Pinpoint the cell where the given text exists, returning its [X, Y] midpoint coordinate. 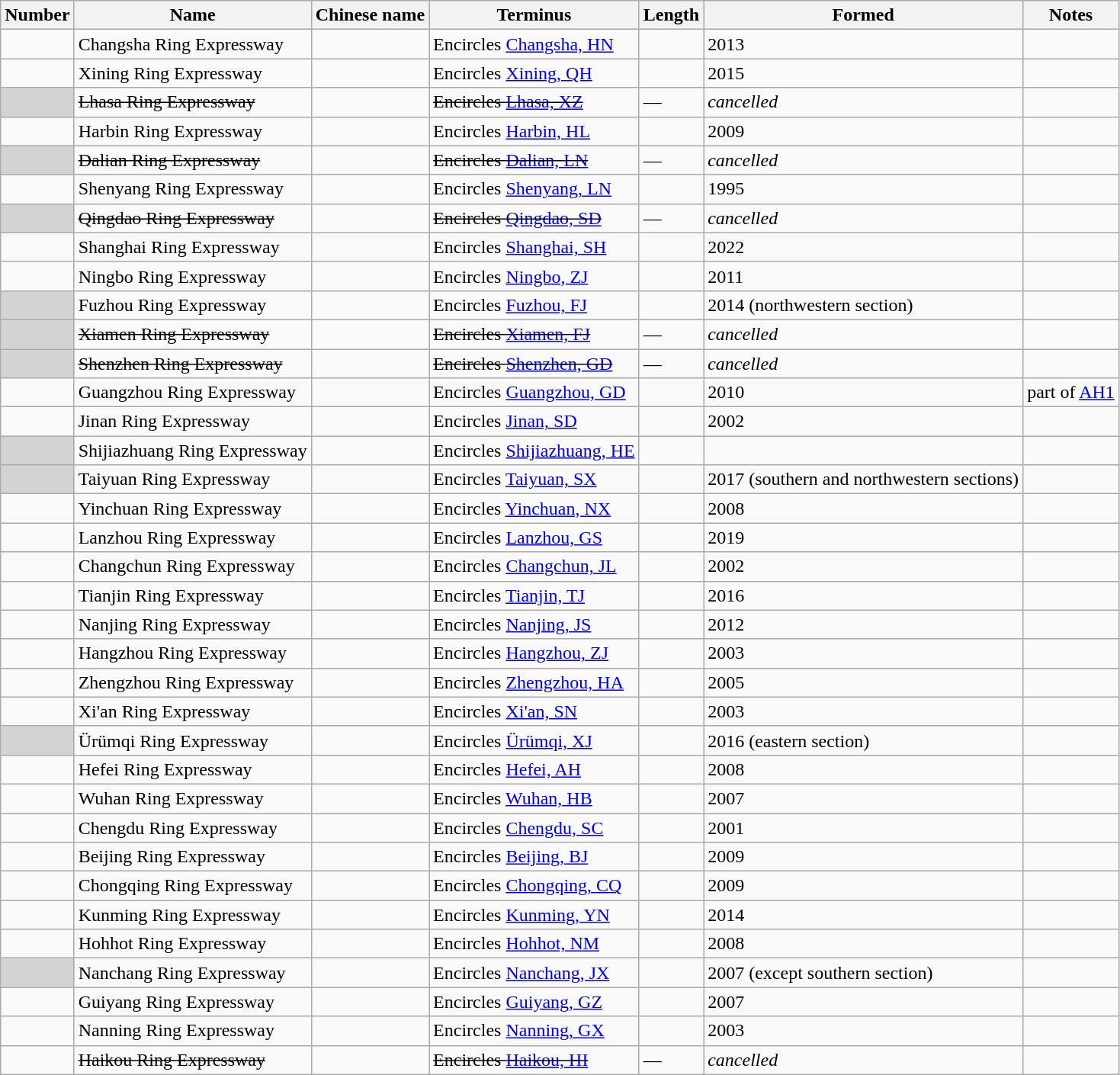
Nanchang Ring Expressway [192, 973]
Encircles Shanghai, SH [534, 247]
Number [37, 15]
Encircles Nanjing, JS [534, 624]
Encircles Shijiazhuang, HE [534, 451]
Encircles Guangzhou, GD [534, 393]
Encircles Beijing, BJ [534, 857]
Lhasa Ring Expressway [192, 102]
Encircles Hohhot, NM [534, 944]
Xiamen Ring Expressway [192, 334]
Wuhan Ring Expressway [192, 798]
Encircles Jinan, SD [534, 422]
Yinchuan Ring Expressway [192, 509]
Encircles Shenzhen, GD [534, 364]
Guangzhou Ring Expressway [192, 393]
2012 [863, 624]
2005 [863, 682]
Hefei Ring Expressway [192, 769]
Chinese name [370, 15]
Encircles Guiyang, GZ [534, 1002]
Encircles Zhengzhou, HA [534, 682]
Taiyuan Ring Expressway [192, 480]
Encircles Haikou, HI [534, 1060]
Encircles Chongqing, CQ [534, 886]
2011 [863, 276]
Encircles Changchun, JL [534, 566]
Guiyang Ring Expressway [192, 1002]
Lanzhou Ring Expressway [192, 537]
Encircles Ningbo, ZJ [534, 276]
Ningbo Ring Expressway [192, 276]
2010 [863, 393]
Encircles Fuzhou, FJ [534, 305]
Fuzhou Ring Expressway [192, 305]
2013 [863, 44]
Nanjing Ring Expressway [192, 624]
Encircles Wuhan, HB [534, 798]
Encircles Nanning, GX [534, 1031]
Encircles Shenyang, LN [534, 189]
Terminus [534, 15]
Zhengzhou Ring Expressway [192, 682]
2017 (southern and northwestern sections) [863, 480]
2016 (eastern section) [863, 740]
Chengdu Ring Expressway [192, 827]
Encircles Dalian, LN [534, 160]
Encircles Kunming, YN [534, 915]
Encircles Yinchuan, NX [534, 509]
Name [192, 15]
Encircles Taiyuan, SX [534, 480]
Encircles Hangzhou, ZJ [534, 653]
Qingdao Ring Expressway [192, 218]
Shanghai Ring Expressway [192, 247]
Encircles Changsha, HN [534, 44]
Nanning Ring Expressway [192, 1031]
2001 [863, 827]
Encircles Hefei, AH [534, 769]
Length [671, 15]
Encircles Lanzhou, GS [534, 537]
Changsha Ring Expressway [192, 44]
2019 [863, 537]
Harbin Ring Expressway [192, 131]
2022 [863, 247]
Shenzhen Ring Expressway [192, 364]
Ürümqi Ring Expressway [192, 740]
Chongqing Ring Expressway [192, 886]
Encircles Ürümqi, XJ [534, 740]
Jinan Ring Expressway [192, 422]
Encircles Lhasa, XZ [534, 102]
Formed [863, 15]
Xi'an Ring Expressway [192, 711]
Haikou Ring Expressway [192, 1060]
Changchun Ring Expressway [192, 566]
Beijing Ring Expressway [192, 857]
Hangzhou Ring Expressway [192, 653]
Encircles Xiamen, FJ [534, 334]
Encircles Qingdao, SD [534, 218]
Shijiazhuang Ring Expressway [192, 451]
2014 [863, 915]
Encircles Harbin, HL [534, 131]
2016 [863, 595]
Encircles Xining, QH [534, 73]
Encircles Chengdu, SC [534, 827]
Tianjin Ring Expressway [192, 595]
Encircles Xi'an, SN [534, 711]
Xining Ring Expressway [192, 73]
Shenyang Ring Expressway [192, 189]
2014 (northwestern section) [863, 305]
Encircles Tianjin, TJ [534, 595]
part of AH1 [1071, 393]
Dalian Ring Expressway [192, 160]
2007 (except southern section) [863, 973]
2015 [863, 73]
Hohhot Ring Expressway [192, 944]
Notes [1071, 15]
Kunming Ring Expressway [192, 915]
Encircles Nanchang, JX [534, 973]
1995 [863, 189]
